Extract the [x, y] coordinate from the center of the cell holding the provided text.  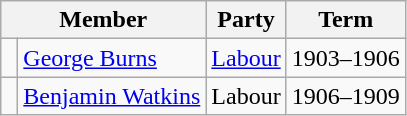
1906–1909 [346, 96]
Party [246, 20]
Term [346, 20]
Member [104, 20]
George Burns [112, 58]
Benjamin Watkins [112, 96]
1903–1906 [346, 58]
